Locate the cell with the specified text and output its [x, y] center coordinate. 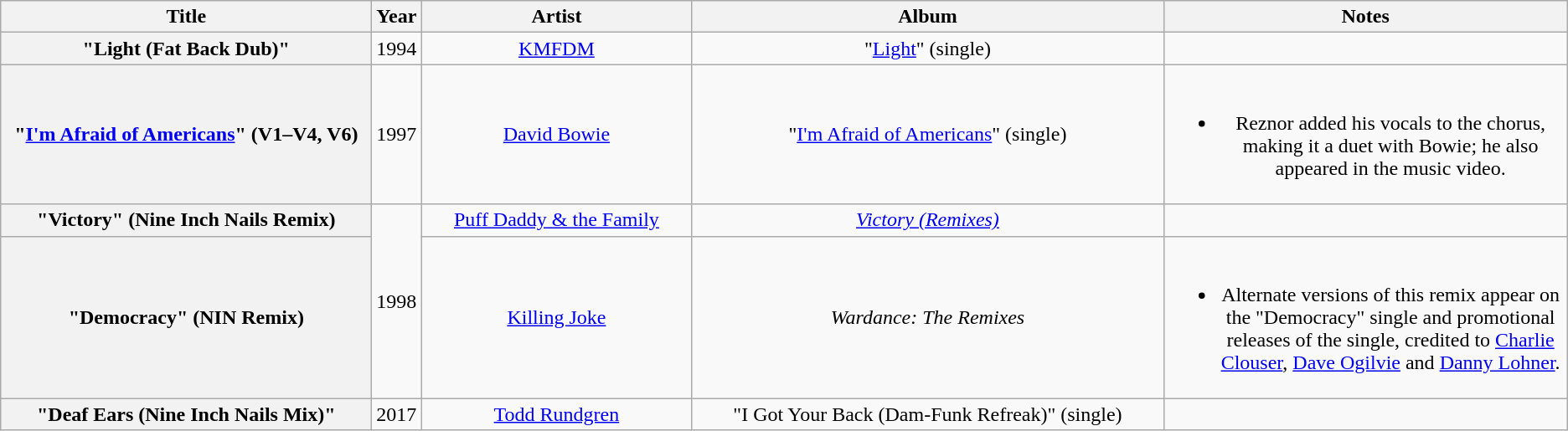
Killing Joke [556, 317]
"Deaf Ears (Nine Inch Nails Mix)" [186, 414]
"Democracy" (NIN Remix) [186, 317]
"I Got Your Back (Dam-Funk Refreak)" (single) [928, 414]
Todd Rundgren [556, 414]
"Victory" (Nine Inch Nails Remix) [186, 220]
KMFDM [556, 49]
2017 [397, 414]
1997 [397, 134]
1994 [397, 49]
Wardance: The Remixes [928, 317]
Album [928, 17]
Victory (Remixes) [928, 220]
"Light" (single) [928, 49]
Artist [556, 17]
"Light (Fat Back Dub)" [186, 49]
Title [186, 17]
David Bowie [556, 134]
Puff Daddy & the Family [556, 220]
Year [397, 17]
"I'm Afraid of Americans" (V1–V4, V6) [186, 134]
Reznor added his vocals to the chorus, making it a duet with Bowie; he also appeared in the music video. [1365, 134]
1998 [397, 301]
Notes [1365, 17]
"I'm Afraid of Americans" (single) [928, 134]
